Identify which cell holds the provided text, then report its [X, Y] central coordinate. 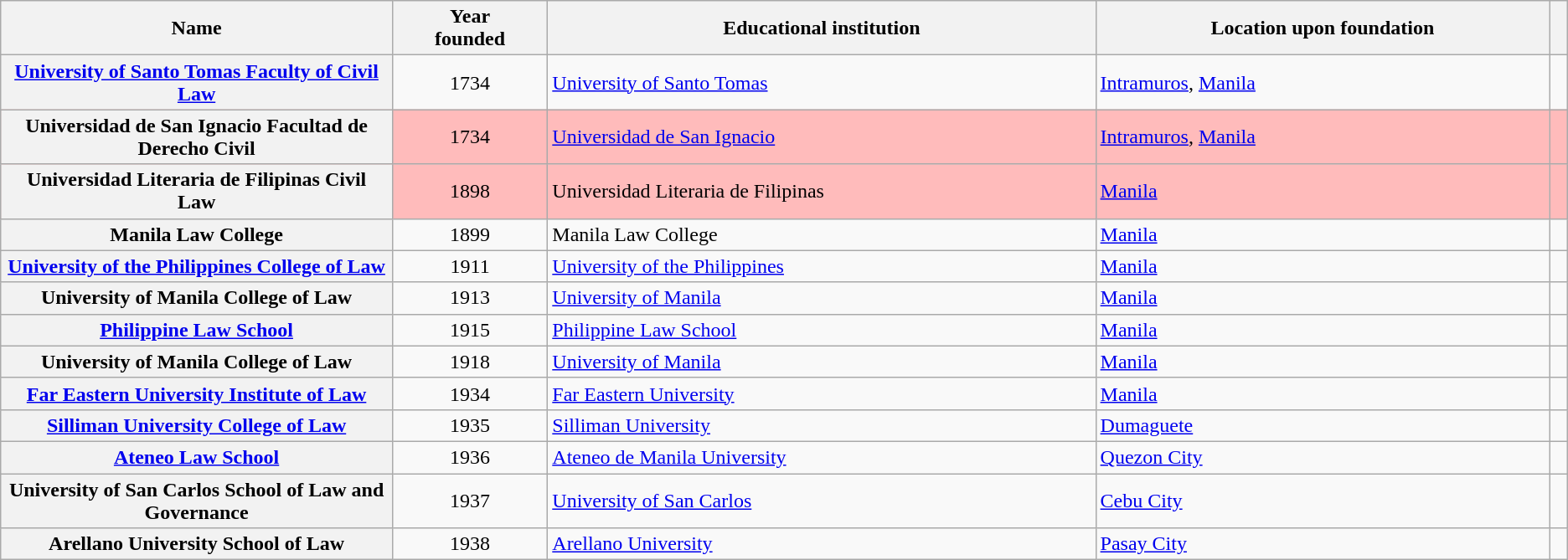
Name [197, 28]
Ateneo Law School [197, 457]
Universidad de San Ignacio Facultad de Derecho Civil [197, 137]
1915 [469, 330]
1898 [469, 191]
Far Eastern University Institute of Law [197, 393]
Universidad Literaria de Filipinas [822, 191]
University of Santo Tomas Faculty of Civil Law [197, 82]
Quezon City [1323, 457]
1911 [469, 266]
1899 [469, 234]
Silliman University College of Law [197, 425]
University of San Carlos [822, 501]
University of the Philippines [822, 266]
Arellano University School of Law [197, 544]
Silliman University [822, 425]
1935 [469, 425]
Universidad de San Ignacio [822, 137]
Dumaguete [1323, 425]
University of San Carlos School of Law and Governance [197, 501]
1913 [469, 298]
1934 [469, 393]
Pasay City [1323, 544]
Educational institution [822, 28]
1918 [469, 362]
Universidad Literaria de Filipinas Civil Law [197, 191]
Yearfounded [469, 28]
1938 [469, 544]
1937 [469, 501]
Location upon foundation [1323, 28]
Arellano University [822, 544]
University of Santo Tomas [822, 82]
Far Eastern University [822, 393]
Cebu City [1323, 501]
Ateneo de Manila University [822, 457]
1936 [469, 457]
University of the Philippines College of Law [197, 266]
